Capture the cell that displays the provided text and extract its [X, Y] central coordinate. 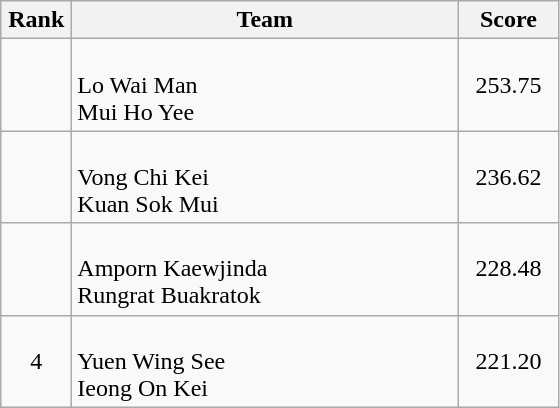
Lo Wai ManMui Ho Yee [265, 85]
4 [36, 361]
228.48 [508, 269]
221.20 [508, 361]
253.75 [508, 85]
Team [265, 20]
Score [508, 20]
Rank [36, 20]
Vong Chi KeiKuan Sok Mui [265, 177]
236.62 [508, 177]
Yuen Wing SeeIeong On Kei [265, 361]
Amporn KaewjindaRungrat Buakratok [265, 269]
